For the text-containing cell, return its midpoint in (X, Y) coordinate format. 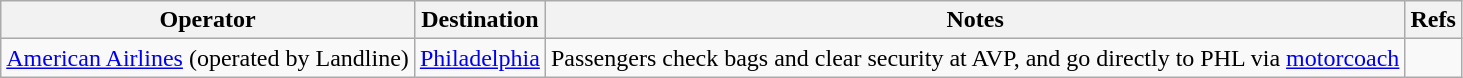
Notes (975, 20)
Destination (480, 20)
American Airlines (operated by Landline) (208, 58)
Operator (208, 20)
Philadelphia (480, 58)
Passengers check bags and clear security at AVP, and go directly to PHL via motorcoach (975, 58)
Refs (1433, 20)
